Pinpoint the cell where the given text exists, returning its [x, y] midpoint coordinate. 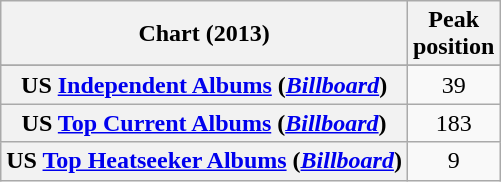
39 [453, 85]
US Top Heatseeker Albums (Billboard) [204, 161]
US Independent Albums (Billboard) [204, 85]
183 [453, 123]
US Top Current Albums (Billboard) [204, 123]
9 [453, 161]
Chart (2013) [204, 34]
Peakposition [453, 34]
